Locate the cell with the specified text and output its [x, y] center coordinate. 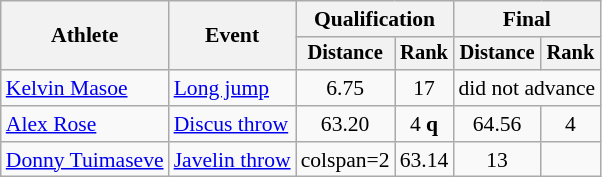
Long jump [232, 88]
Final [526, 19]
Athlete [85, 36]
17 [424, 88]
6.75 [346, 88]
Qualification [375, 19]
Event [232, 36]
did not advance [526, 88]
4 [570, 124]
4 q [424, 124]
Discus throw [232, 124]
Alex Rose [85, 124]
63.20 [346, 124]
Kelvin Masoe [85, 88]
64.56 [496, 124]
